Return the [X, Y] coordinate for the center point of the cell that contains the specified text.  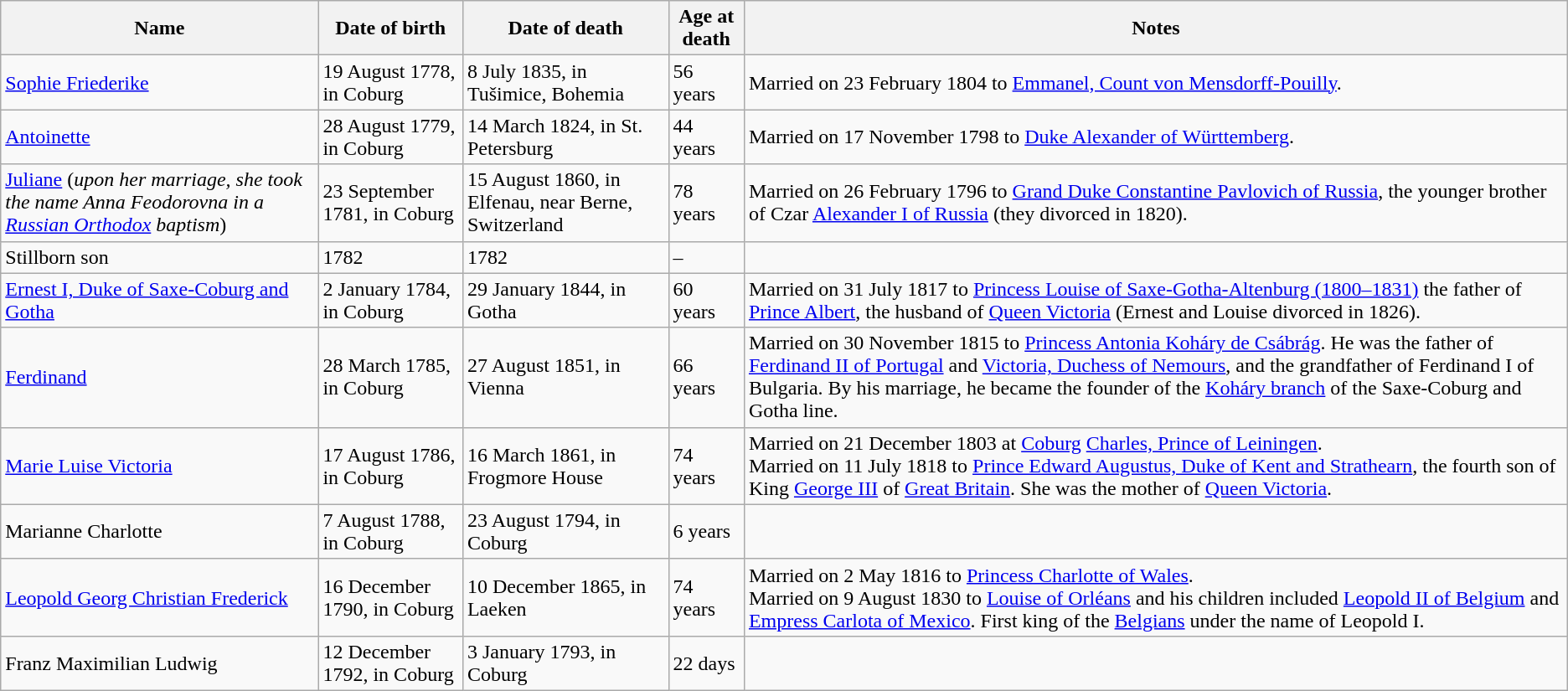
17 August 1786, in Coburg [390, 466]
29 January 1844, in Gotha [565, 300]
60 years [706, 300]
22 days [706, 663]
16 March 1861, in Frogmore House [565, 466]
14 March 1824, in St. Petersburg [565, 137]
Marie Luise Victoria [159, 466]
16 December 1790, in Coburg [390, 597]
3 January 1793, in Coburg [565, 663]
Juliane (upon her marriage, she took the name Anna Feodorovna in a Russian Orthodox baptism) [159, 203]
7 August 1788, in Coburg [390, 531]
Marianne Charlotte [159, 531]
Notes [1156, 28]
23 September 1781, in Coburg [390, 203]
Leopold Georg Christian Frederick [159, 597]
Franz Maximilian Ludwig [159, 663]
Married on 17 November 1798 to Duke Alexander of Württemberg. [1156, 137]
28 August 1779, in Coburg [390, 137]
56 years [706, 82]
28 March 1785, in Coburg [390, 377]
27 August 1851, in Vienna [565, 377]
Age at death [706, 28]
Ernest I, Duke of Saxe-Coburg and Gotha [159, 300]
Antoinette [159, 137]
Date of birth [390, 28]
19 August 1778, in Coburg [390, 82]
Stillborn son [159, 257]
10 December 1865, in Laeken [565, 597]
2 January 1784, in Coburg [390, 300]
Date of death [565, 28]
23 August 1794, in Coburg [565, 531]
6 years [706, 531]
Sophie Friederike [159, 82]
Married on 23 February 1804 to Emmanel, Count von Mensdorff-Pouilly. [1156, 82]
44 years [706, 137]
12 December 1792, in Coburg [390, 663]
Name [159, 28]
Married on 26 February 1796 to Grand Duke Constantine Pavlovich of Russia, the younger brother of Czar Alexander I of Russia (they divorced in 1820). [1156, 203]
– [706, 257]
Ferdinand [159, 377]
8 July 1835, in Tušimice, Bohemia [565, 82]
78 years [706, 203]
66 years [706, 377]
15 August 1860, in Elfenau, near Berne, Switzerland [565, 203]
